For the text-containing cell, return its midpoint in (X, Y) coordinate format. 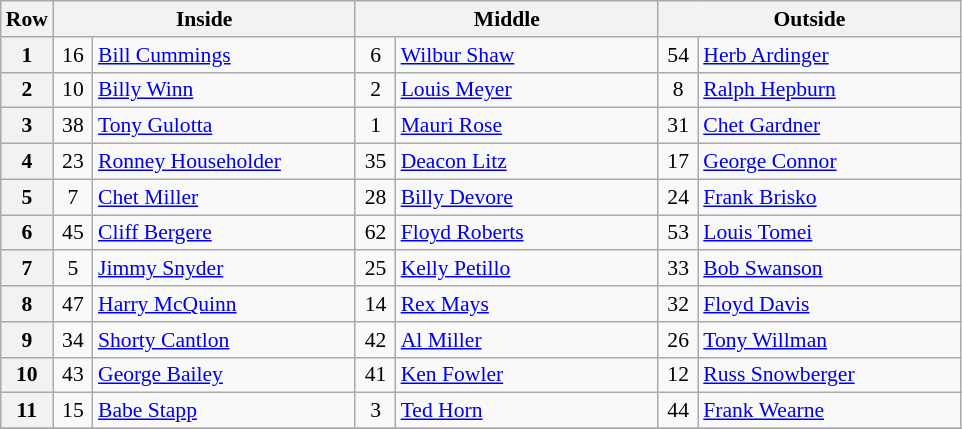
Louis Meyer (527, 90)
42 (375, 340)
Babe Stapp (224, 411)
38 (73, 126)
Floyd Roberts (527, 233)
Billy Devore (527, 197)
Billy Winn (224, 90)
Inside (204, 19)
45 (73, 233)
53 (678, 233)
Ronney Householder (224, 162)
Tony Gulotta (224, 126)
33 (678, 269)
Herb Ardinger (829, 55)
Floyd Davis (829, 304)
35 (375, 162)
Louis Tomei (829, 233)
George Connor (829, 162)
Bob Swanson (829, 269)
41 (375, 375)
32 (678, 304)
14 (375, 304)
Frank Wearne (829, 411)
Chet Miller (224, 197)
Ken Fowler (527, 375)
Tony Willman (829, 340)
Mauri Rose (527, 126)
24 (678, 197)
Chet Gardner (829, 126)
Ralph Hepburn (829, 90)
George Bailey (224, 375)
Bill Cummings (224, 55)
Kelly Petillo (527, 269)
Russ Snowberger (829, 375)
26 (678, 340)
16 (73, 55)
15 (73, 411)
Rex Mays (527, 304)
25 (375, 269)
62 (375, 233)
4 (27, 162)
47 (73, 304)
Ted Horn (527, 411)
31 (678, 126)
Middle (506, 19)
12 (678, 375)
Shorty Cantlon (224, 340)
Harry McQuinn (224, 304)
28 (375, 197)
54 (678, 55)
9 (27, 340)
43 (73, 375)
Al Miller (527, 340)
Wilbur Shaw (527, 55)
Jimmy Snyder (224, 269)
Cliff Bergere (224, 233)
34 (73, 340)
23 (73, 162)
Frank Brisko (829, 197)
Outside (810, 19)
Row (27, 19)
44 (678, 411)
17 (678, 162)
Deacon Litz (527, 162)
11 (27, 411)
